Extract the (X, Y) coordinate from the center of the cell holding the provided text.  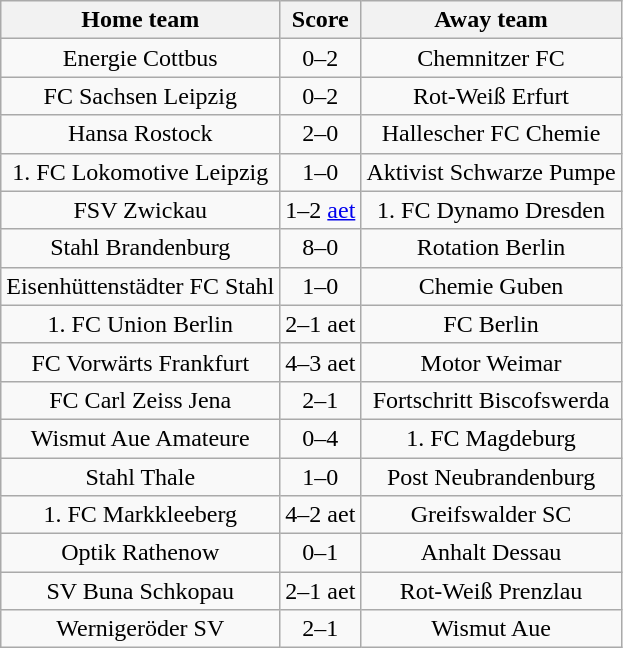
Energie Cottbus (140, 58)
FC Sachsen Leipzig (140, 96)
Hansa Rostock (140, 134)
FC Berlin (491, 324)
Fortschritt Biscofswerda (491, 400)
0–4 (320, 438)
0–1 (320, 553)
1–2 aet (320, 210)
FC Vorwärts Frankfurt (140, 362)
1. FC Union Berlin (140, 324)
Eisenhüttenstädter FC Stahl (140, 286)
Home team (140, 20)
1. FC Lokomotive Leipzig (140, 172)
8–0 (320, 248)
Post Neubrandenburg (491, 477)
Chemie Guben (491, 286)
Rot-Weiß Erfurt (491, 96)
1. FC Dynamo Dresden (491, 210)
Greifswalder SC (491, 515)
4–2 aet (320, 515)
Chemnitzer FC (491, 58)
2–0 (320, 134)
1. FC Magdeburg (491, 438)
Motor Weimar (491, 362)
Stahl Thale (140, 477)
1. FC Markkleeberg (140, 515)
Wismut Aue Amateure (140, 438)
Score (320, 20)
Wismut Aue (491, 629)
Hallescher FC Chemie (491, 134)
Wernigeröder SV (140, 629)
Aktivist Schwarze Pumpe (491, 172)
Stahl Brandenburg (140, 248)
Optik Rathenow (140, 553)
4–3 aet (320, 362)
Rot-Weiß Prenzlau (491, 591)
FC Carl Zeiss Jena (140, 400)
SV Buna Schkopau (140, 591)
Rotation Berlin (491, 248)
Away team (491, 20)
FSV Zwickau (140, 210)
Anhalt Dessau (491, 553)
